Locate the cell with the specified text and output its (x, y) center coordinate. 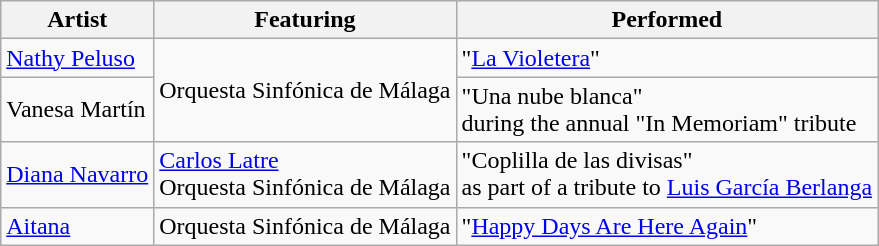
Nathy Peluso (78, 58)
Vanesa Martín (78, 110)
Aitana (78, 226)
"Una nube blanca"during the annual "In Memoriam" tribute (667, 110)
Performed (667, 20)
Diana Navarro (78, 174)
"Happy Days Are Here Again" (667, 226)
Carlos LatreOrquesta Sinfónica de Málaga (305, 174)
"La Violetera" (667, 58)
"Coplilla de las divisas"as part of a tribute to Luis García Berlanga (667, 174)
Artist (78, 20)
Featuring (305, 20)
